Return [X, Y] of the center of cell containing provided text 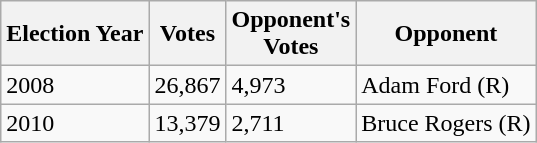
Election Year [75, 34]
Opponent'sVotes [291, 34]
2010 [75, 123]
13,379 [188, 123]
Adam Ford (R) [446, 85]
26,867 [188, 85]
4,973 [291, 85]
Opponent [446, 34]
2,711 [291, 123]
Votes [188, 34]
2008 [75, 85]
Bruce Rogers (R) [446, 123]
